Find where the given text appears and provide that cell's center as (X, Y) coordinate. 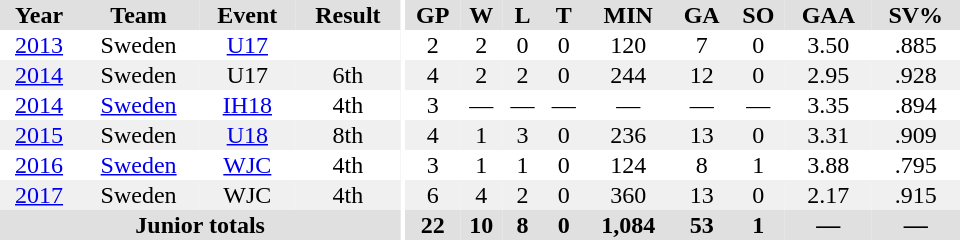
2013 (39, 45)
2016 (39, 165)
2017 (39, 195)
10 (480, 225)
236 (628, 135)
SO (759, 15)
.894 (916, 105)
Team (138, 15)
.915 (916, 195)
2015 (39, 135)
3.35 (828, 105)
120 (628, 45)
U18 (247, 135)
Result (348, 15)
6 (433, 195)
124 (628, 165)
2.17 (828, 195)
W (480, 15)
360 (628, 195)
.928 (916, 75)
.795 (916, 165)
Year (39, 15)
12 (702, 75)
MIN (628, 15)
22 (433, 225)
L (522, 15)
3.50 (828, 45)
2.95 (828, 75)
244 (628, 75)
1,084 (628, 225)
3.88 (828, 165)
53 (702, 225)
Junior totals (200, 225)
6th (348, 75)
.909 (916, 135)
SV% (916, 15)
7 (702, 45)
.885 (916, 45)
IH18 (247, 105)
3.31 (828, 135)
GA (702, 15)
GP (433, 15)
GAA (828, 15)
Event (247, 15)
8th (348, 135)
T (564, 15)
